Pinpoint the cell where the given text exists, returning its (X, Y) midpoint coordinate. 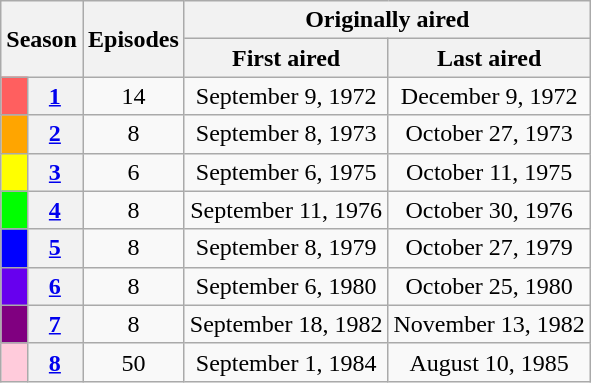
September 11, 1976 (286, 210)
2 (54, 134)
Last aired (489, 58)
4 (54, 210)
14 (133, 96)
October 27, 1979 (489, 248)
December 9, 1972 (489, 96)
7 (54, 324)
November 13, 1982 (489, 324)
September 6, 1980 (286, 286)
Season (42, 39)
5 (54, 248)
October 25, 1980 (489, 286)
September 6, 1975 (286, 172)
August 10, 1985 (489, 362)
October 30, 1976 (489, 210)
Episodes (133, 39)
September 9, 1972 (286, 96)
50 (133, 362)
1 (54, 96)
Originally aired (387, 20)
September 8, 1973 (286, 134)
September 8, 1979 (286, 248)
First aired (286, 58)
October 11, 1975 (489, 172)
October 27, 1973 (489, 134)
3 (54, 172)
September 18, 1982 (286, 324)
September 1, 1984 (286, 362)
